Scan for the cell matching the given text and deliver its (X, Y) coordinate at center. 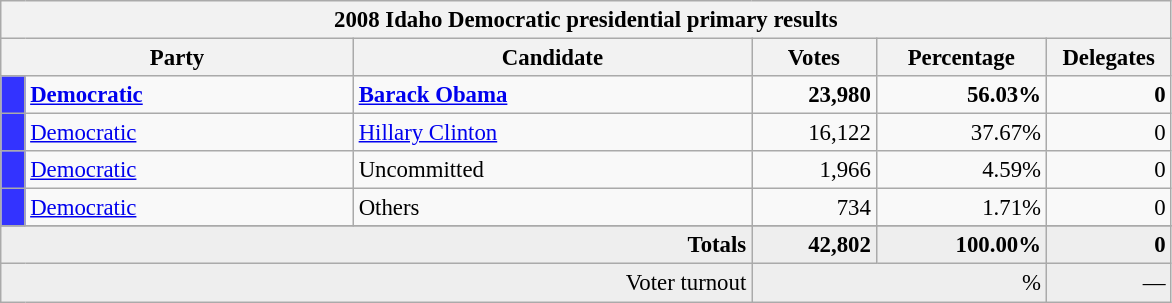
1.71% (961, 208)
100.00% (961, 245)
Others (552, 208)
4.59% (961, 170)
Barack Obama (552, 95)
16,122 (814, 133)
1,966 (814, 170)
Voter turnout (376, 283)
Delegates (1108, 58)
Candidate (552, 58)
42,802 (814, 245)
% (900, 283)
56.03% (961, 95)
Hillary Clinton (552, 133)
— (1108, 283)
Party (178, 58)
Percentage (961, 58)
Votes (814, 58)
23,980 (814, 95)
Uncommitted (552, 170)
37.67% (961, 133)
2008 Idaho Democratic presidential primary results (586, 20)
734 (814, 208)
Totals (376, 245)
